Pinpoint the cell where the given text exists, returning its [x, y] midpoint coordinate. 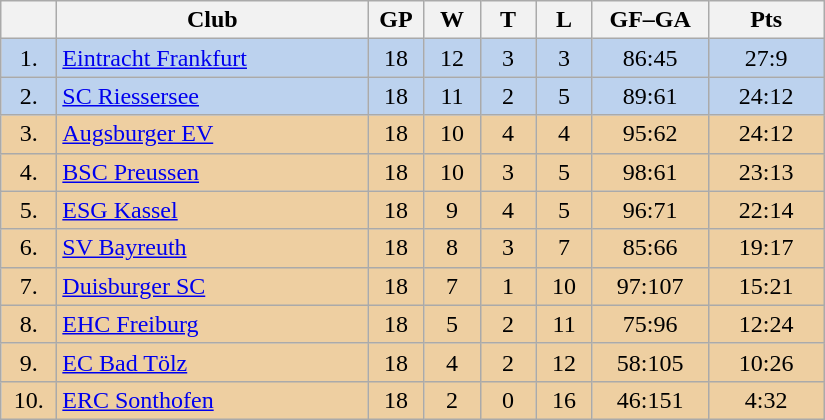
27:9 [766, 58]
8. [29, 324]
T [508, 20]
9. [29, 362]
7. [29, 286]
15:21 [766, 286]
6. [29, 248]
98:61 [650, 172]
1 [508, 286]
16 [564, 400]
75:96 [650, 324]
BSC Preussen [212, 172]
12:24 [766, 324]
9 [452, 210]
EHC Freiburg [212, 324]
Club [212, 20]
EC Bad Tölz [212, 362]
2. [29, 96]
SC Riessersee [212, 96]
3. [29, 134]
96:71 [650, 210]
46:151 [650, 400]
10:26 [766, 362]
23:13 [766, 172]
SV Bayreuth [212, 248]
0 [508, 400]
ERC Sonthofen [212, 400]
4. [29, 172]
86:45 [650, 58]
95:62 [650, 134]
Eintracht Frankfurt [212, 58]
22:14 [766, 210]
58:105 [650, 362]
Duisburger SC [212, 286]
L [564, 20]
W [452, 20]
4:32 [766, 400]
10. [29, 400]
97:107 [650, 286]
GP [396, 20]
1. [29, 58]
Augsburger EV [212, 134]
5. [29, 210]
89:61 [650, 96]
GF–GA [650, 20]
8 [452, 248]
ESG Kassel [212, 210]
19:17 [766, 248]
85:66 [650, 248]
Pts [766, 20]
